Scan for the cell matching the given text and deliver its (x, y) coordinate at center. 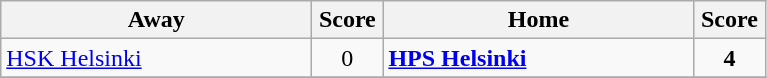
HSK Helsinki (156, 58)
4 (730, 58)
HPS Helsinki (538, 58)
0 (348, 58)
Home (538, 20)
Away (156, 20)
